Output the [x, y] coordinate of the center of the cell containing the given text.  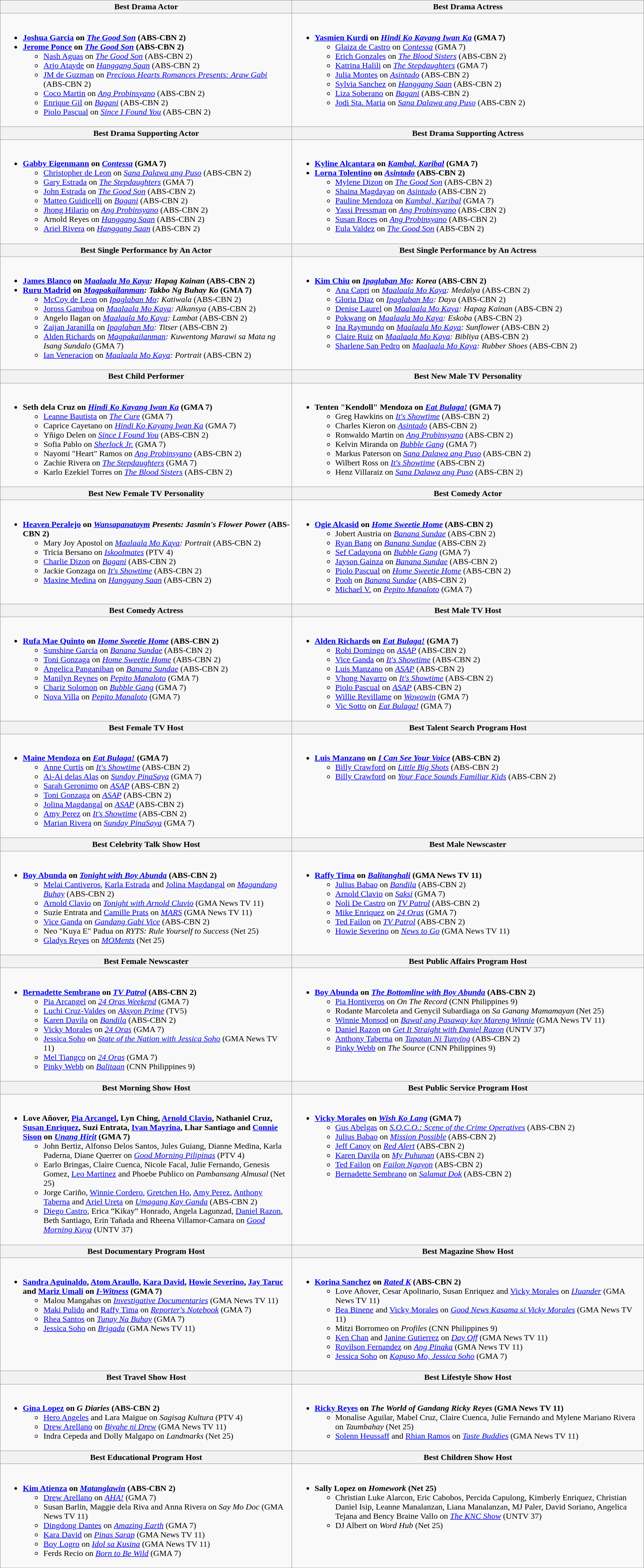
Best New Female TV Personality [146, 493]
Best Drama Supporting Actor [146, 133]
Best Public Service Program Host [468, 1088]
Best Educational Program Host [146, 1457]
Best Female Newscaster [146, 962]
Best Child Performer [146, 376]
Best Male Newscaster [468, 845]
Best Single Performance by An Actor [146, 250]
Best Comedy Actor [468, 493]
Best Male TV Host [468, 610]
Best Female TV Host [146, 728]
Best Public Affairs Program Host [468, 962]
Best Magazine Show Host [468, 1251]
Best Documentary Program Host [146, 1251]
Best Travel Show Host [146, 1377]
Best Lifestyle Show Host [468, 1377]
Best New Male TV Personality [468, 376]
Best Comedy Actress [146, 610]
Best Drama Actor [146, 7]
Best Morning Show Host [146, 1088]
Best Celebrity Talk Show Host [146, 845]
Best Drama Supporting Actress [468, 133]
Best Drama Actress [468, 7]
Best Children Show Host [468, 1457]
Best Single Performance by An Actress [468, 250]
Best Talent Search Program Host [468, 728]
